Extract the [x, y] coordinate from the center of the cell holding the provided text.  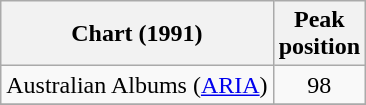
Australian Albums (ARIA) [137, 85]
98 [319, 85]
Chart (1991) [137, 34]
Peakposition [319, 34]
